Search for the cell housing the specified text and yield its [x, y] center coordinate. 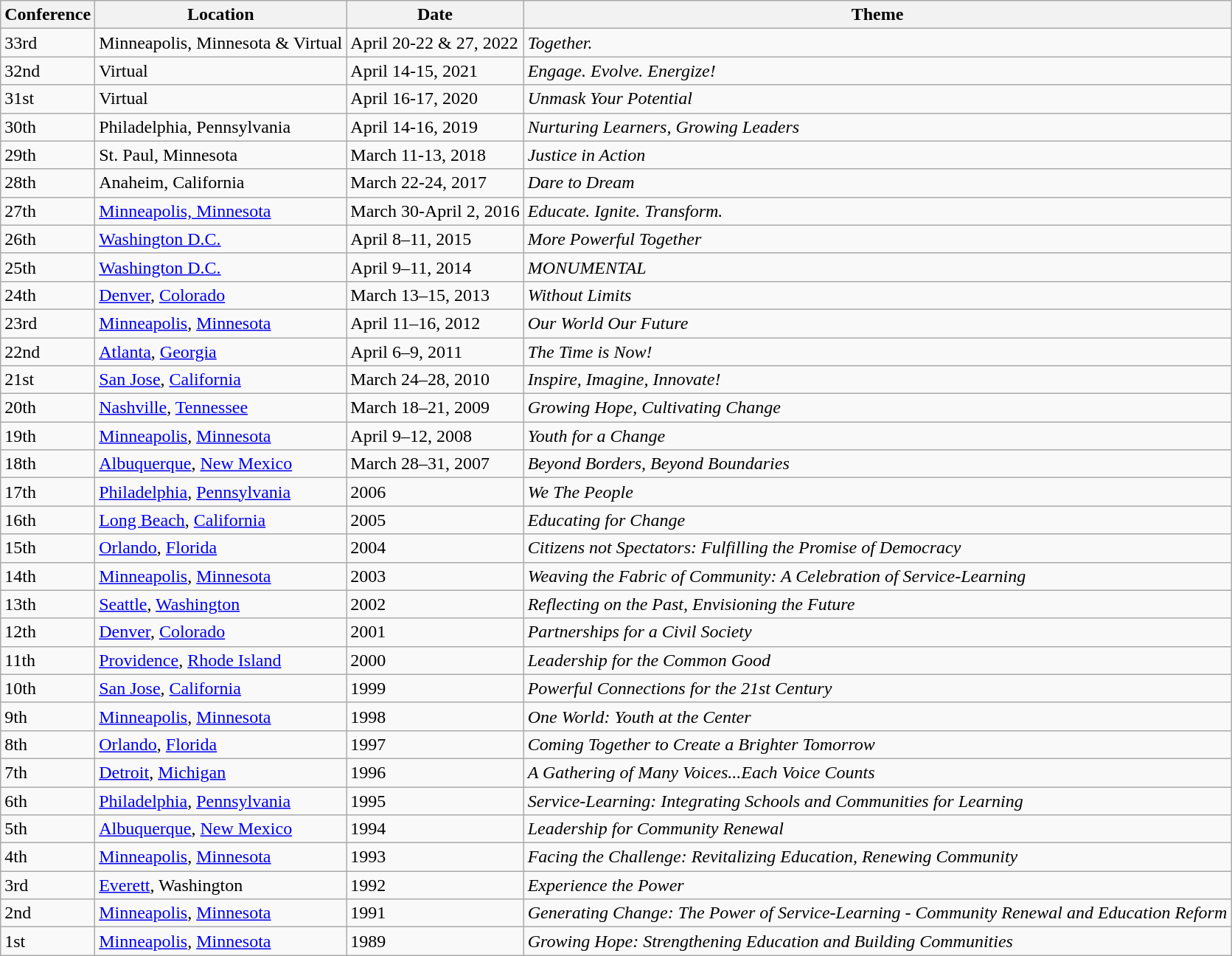
1993 [435, 857]
20th [48, 408]
March 28–31, 2007 [435, 464]
March 18–21, 2009 [435, 408]
1998 [435, 716]
1991 [435, 913]
Theme [877, 15]
Nurturing Learners, Growing Leaders [877, 127]
Dare to Dream [877, 183]
MONUMENTAL [877, 267]
Coming Together to Create a Brighter Tomorrow [877, 744]
9th [48, 716]
Atlanta, Georgia [221, 352]
Engage. Evolve. Energize! [877, 71]
April 20-22 & 27, 2022 [435, 43]
Minneapolis, Minnesota & Virtual [221, 43]
April 14-15, 2021 [435, 71]
Leadership for Community Renewal [877, 829]
2003 [435, 576]
St. Paul, Minnesota [221, 155]
12th [48, 632]
Everett, Washington [221, 885]
1994 [435, 829]
8th [48, 744]
Inspire, Imagine, Innovate! [877, 380]
25th [48, 267]
Weaving the Fabric of Community: A Celebration of Service-Learning [877, 576]
Growing Hope: Strengthening Education and Building Communities [877, 941]
Generating Change: The Power of Service-Learning - Community Renewal and Education Reform [877, 913]
27th [48, 211]
13th [48, 604]
2002 [435, 604]
1989 [435, 941]
32nd [48, 71]
1st [48, 941]
Youth for a Change [877, 436]
7th [48, 772]
33rd [48, 43]
March 30-April 2, 2016 [435, 211]
15th [48, 548]
1996 [435, 772]
22nd [48, 352]
March 13–15, 2013 [435, 295]
Without Limits [877, 295]
Citizens not Spectators: Fulfilling the Promise of Democracy [877, 548]
31st [48, 99]
2004 [435, 548]
18th [48, 464]
April 14-16, 2019 [435, 127]
17th [48, 492]
Partnerships for a Civil Society [877, 632]
Experience the Power [877, 885]
29th [48, 155]
Detroit, Michigan [221, 772]
Facing the Challenge: Revitalizing Education, Renewing Community [877, 857]
4th [48, 857]
30th [48, 127]
The Time is Now! [877, 352]
March 22-24, 2017 [435, 183]
11th [48, 660]
Nashville, Tennessee [221, 408]
April 8–11, 2015 [435, 239]
24th [48, 295]
2006 [435, 492]
Together. [877, 43]
Justice in Action [877, 155]
Location [221, 15]
March 11-13, 2018 [435, 155]
2005 [435, 520]
April 16-17, 2020 [435, 99]
Date [435, 15]
April 9–12, 2008 [435, 436]
23rd [48, 323]
Providence, Rhode Island [221, 660]
Our World Our Future [877, 323]
5th [48, 829]
1999 [435, 688]
Leadership for the Common Good [877, 660]
3rd [48, 885]
Powerful Connections for the 21st Century [877, 688]
28th [48, 183]
Unmask Your Potential [877, 99]
April 9–11, 2014 [435, 267]
April 11–16, 2012 [435, 323]
Educating for Change [877, 520]
19th [48, 436]
Long Beach, California [221, 520]
April 6–9, 2011 [435, 352]
1995 [435, 800]
26th [48, 239]
14th [48, 576]
2001 [435, 632]
21st [48, 380]
10th [48, 688]
Educate. Ignite. Transform. [877, 211]
More Powerful Together [877, 239]
6th [48, 800]
Beyond Borders, Beyond Boundaries [877, 464]
Reflecting on the Past, Envisioning the Future [877, 604]
Conference [48, 15]
1992 [435, 885]
16th [48, 520]
Seattle, Washington [221, 604]
March 24–28, 2010 [435, 380]
Growing Hope, Cultivating Change [877, 408]
2000 [435, 660]
1997 [435, 744]
We The People [877, 492]
Anaheim, California [221, 183]
One World: Youth at the Center [877, 716]
Service-Learning: Integrating Schools and Communities for Learning [877, 800]
2nd [48, 913]
A Gathering of Many Voices...Each Voice Counts [877, 772]
